Extract the [X, Y] coordinate from the center of the cell holding the provided text.  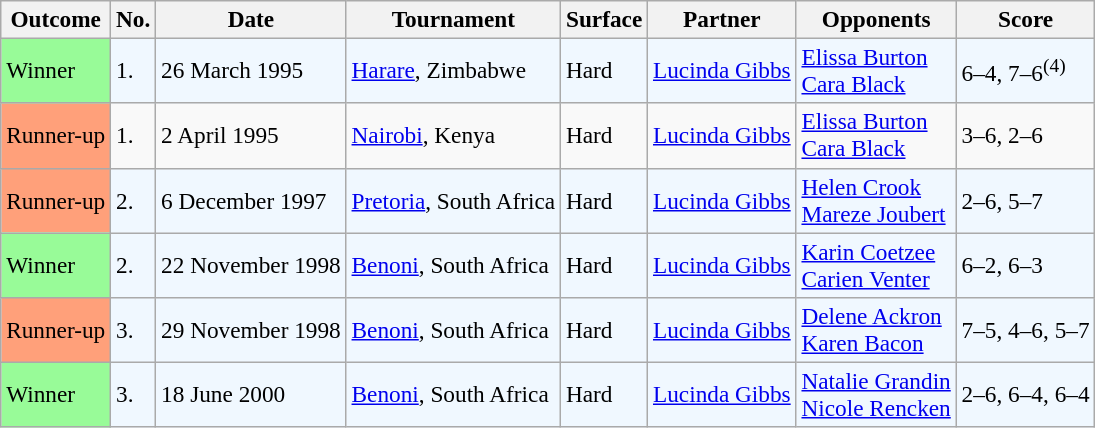
Surface [604, 19]
Score [1026, 19]
2 April 1995 [251, 136]
Natalie Grandin Nicole Rencken [876, 394]
6–2, 6–3 [1026, 264]
6–4, 7–6(4) [1026, 70]
Nairobi, Kenya [453, 136]
22 November 1998 [251, 264]
Pretoria, South Africa [453, 200]
18 June 2000 [251, 394]
29 November 1998 [251, 330]
Date [251, 19]
26 March 1995 [251, 70]
Helen Crook Mareze Joubert [876, 200]
No. [134, 19]
Delene Ackron Karen Bacon [876, 330]
7–5, 4–6, 5–7 [1026, 330]
Karin Coetzee Carien Venter [876, 264]
Outcome [56, 19]
Partner [722, 19]
Tournament [453, 19]
Opponents [876, 19]
2–6, 6–4, 6–4 [1026, 394]
Harare, Zimbabwe [453, 70]
6 December 1997 [251, 200]
2–6, 5–7 [1026, 200]
3–6, 2–6 [1026, 136]
